Locate the cell with the specified text and output its [X, Y] center coordinate. 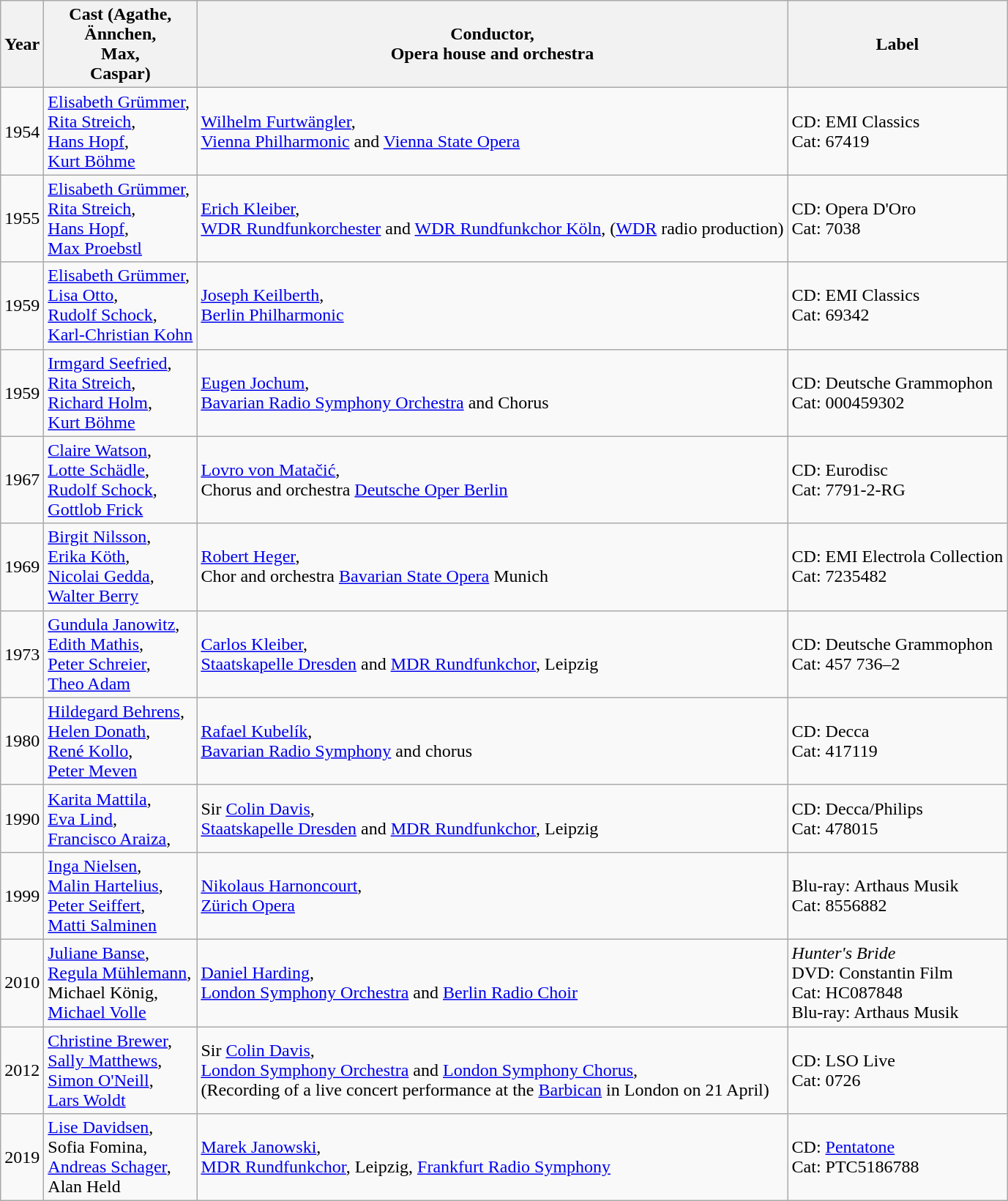
Lovro von Matačić,Chorus and orchestra Deutsche Oper Berlin [492, 480]
CD: Deutsche GrammophonCat: 457 736–2 [897, 654]
CD: Pentatone Cat: PTC5186788 [897, 1158]
1967 [22, 480]
2010 [22, 982]
1980 [22, 741]
Elisabeth Grümmer,Rita Streich,Hans Hopf,Kurt Böhme [120, 132]
Conductor,Opera house and orchestra [492, 44]
Gundula Janowitz,Edith Mathis,Peter Schreier,Theo Adam [120, 654]
CD: EMI ClassicsCat: 67419 [897, 132]
CD: Opera D'OroCat: 7038 [897, 218]
1999 [22, 896]
Daniel Harding,London Symphony Orchestra and Berlin Radio Choir [492, 982]
Christine Brewer,Sally Matthews,Simon O'Neill,Lars Woldt [120, 1070]
Marek Janowski,MDR Rundfunkchor, Leipzig, Frankfurt Radio Symphony [492, 1158]
Hunter's BrideDVD: Constantin FilmCat: HC087848Blu-ray: Arthaus Musik [897, 982]
1954 [22, 132]
1955 [22, 218]
CD: EMI Electrola CollectionCat: 7235482 [897, 566]
1973 [22, 654]
CD: DeccaCat: 417119 [897, 741]
Sir Colin Davis,Staatskapelle Dresden and MDR Rundfunkchor, Leipzig [492, 818]
CD: EMI ClassicsCat: 69342 [897, 306]
Erich Kleiber,WDR Rundfunkorchester and WDR Rundfunkchor Köln, (WDR radio production) [492, 218]
Inga Nielsen,Malin Hartelius,Peter Seiffert,Matti Salminen [120, 896]
Eugen Jochum,Bavarian Radio Symphony Orchestra and Chorus [492, 392]
CD: EurodiscCat: 7791-2-RG [897, 480]
Label [897, 44]
Year [22, 44]
Joseph Keilberth,Berlin Philharmonic [492, 306]
2012 [22, 1070]
Lise Davidsen, Sofia Fomina,Andreas Schager,Alan Held [120, 1158]
Rafael Kubelík,Bavarian Radio Symphony and chorus [492, 741]
Claire Watson,Lotte Schädle,Rudolf Schock,Gottlob Frick [120, 480]
Blu-ray: Arthaus MusikCat: 8556882 [897, 896]
Carlos Kleiber,Staatskapelle Dresden and MDR Rundfunkchor, Leipzig [492, 654]
Irmgard Seefried,Rita Streich,Richard Holm,Kurt Böhme [120, 392]
Elisabeth Grümmer,Rita Streich,Hans Hopf,Max Proebstl [120, 218]
CD: LSO LiveCat: 0726 [897, 1070]
Juliane Banse,Regula Mühlemann,Michael König,Michael Volle [120, 982]
Karita Mattila,Eva Lind,Francisco Araiza, [120, 818]
Hildegard Behrens,Helen Donath,René Kollo,Peter Meven [120, 741]
Robert Heger, Chor and orchestra Bavarian State Opera Munich [492, 566]
1990 [22, 818]
Birgit Nilsson,Erika Köth,Nicolai Gedda,Walter Berry [120, 566]
Nikolaus Harnoncourt,Zürich Opera [492, 896]
Sir Colin Davis,London Symphony Orchestra and London Symphony Chorus,(Recording of a live concert performance at the Barbican in London on 21 April) [492, 1070]
Cast (Agathe,Ännchen,Max,Caspar) [120, 44]
1969 [22, 566]
Elisabeth Grümmer,Lisa Otto,Rudolf Schock,Karl-Christian Kohn [120, 306]
CD: Deutsche GrammophonCat: 000459302 [897, 392]
CD: Decca/PhilipsCat: 478015 [897, 818]
Wilhelm Furtwängler,Vienna Philharmonic and Vienna State Opera [492, 132]
2019 [22, 1158]
